Capture the cell that displays the provided text and extract its [X, Y] central coordinate. 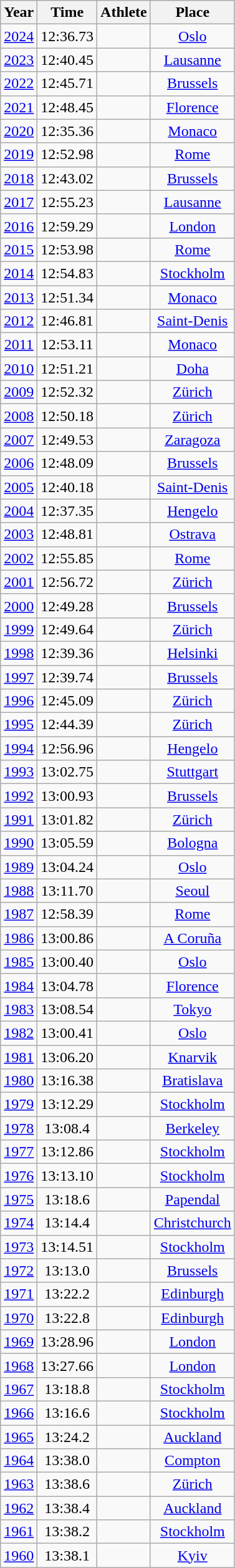
13:08.54 [67, 1009]
1989 [19, 867]
1974 [19, 1223]
1988 [19, 891]
2008 [19, 416]
13:14.51 [67, 1247]
2012 [19, 321]
2007 [19, 440]
1982 [19, 1033]
2013 [19, 298]
12:48.09 [67, 463]
1993 [19, 772]
2003 [19, 535]
2023 [19, 60]
2010 [19, 369]
1965 [19, 1436]
12:45.09 [67, 701]
12:39.74 [67, 677]
1994 [19, 748]
12:40.18 [67, 487]
1992 [19, 796]
12:35.36 [67, 131]
12:52.98 [67, 155]
13:16.6 [67, 1413]
2022 [19, 84]
12:56.96 [67, 748]
1984 [19, 985]
2014 [19, 273]
1977 [19, 1152]
12:46.81 [67, 321]
2016 [19, 226]
1963 [19, 1484]
Compton [192, 1461]
Bologna [192, 843]
1983 [19, 1009]
12:51.34 [67, 298]
1966 [19, 1413]
2019 [19, 155]
12:48.45 [67, 107]
13:08.4 [67, 1128]
13:38.6 [67, 1484]
1987 [19, 914]
1961 [19, 1532]
1996 [19, 701]
2017 [19, 202]
1980 [19, 1081]
2018 [19, 178]
Christchurch [192, 1223]
12:59.29 [67, 226]
2021 [19, 107]
1981 [19, 1057]
12:53.98 [67, 249]
13:38.4 [67, 1508]
13:38.2 [67, 1532]
12:37.35 [67, 511]
1968 [19, 1365]
1990 [19, 843]
Knarvik [192, 1057]
1978 [19, 1128]
Athlete [124, 12]
Seoul [192, 891]
12:53.11 [67, 345]
13:14.4 [67, 1223]
12:55.23 [67, 202]
12:55.85 [67, 558]
13:22.8 [67, 1318]
13:06.20 [67, 1057]
12:51.21 [67, 369]
Ostrava [192, 535]
1999 [19, 629]
1970 [19, 1318]
Year [19, 12]
2002 [19, 558]
2015 [19, 249]
13:13.0 [67, 1270]
13:27.66 [67, 1365]
Tokyo [192, 1009]
13:38.1 [67, 1556]
1967 [19, 1389]
13:16.38 [67, 1081]
Zaragoza [192, 440]
13:04.24 [67, 867]
2020 [19, 131]
13:00.40 [67, 962]
2000 [19, 606]
12:52.32 [67, 392]
1972 [19, 1270]
13:18.6 [67, 1199]
2011 [19, 345]
13:22.2 [67, 1294]
13:02.75 [67, 772]
12:56.72 [67, 582]
12:54.83 [67, 273]
Bratislava [192, 1081]
13:05.59 [67, 843]
1995 [19, 725]
1997 [19, 677]
12:45.71 [67, 84]
12:40.45 [67, 60]
Doha [192, 369]
1991 [19, 820]
1964 [19, 1461]
13:12.86 [67, 1152]
1969 [19, 1342]
A Coruña [192, 938]
13:11.70 [67, 891]
12:43.02 [67, 178]
13:04.78 [67, 985]
2005 [19, 487]
13:24.2 [67, 1436]
1975 [19, 1199]
1986 [19, 938]
Papendal [192, 1199]
2024 [19, 36]
12:49.64 [67, 629]
1998 [19, 653]
Helsinki [192, 653]
1979 [19, 1105]
1962 [19, 1508]
Place [192, 12]
12:39.36 [67, 653]
1985 [19, 962]
13:38.0 [67, 1461]
1976 [19, 1176]
13:00.93 [67, 796]
12:49.53 [67, 440]
2006 [19, 463]
12:48.81 [67, 535]
2001 [19, 582]
2004 [19, 511]
12:49.28 [67, 606]
Stuttgart [192, 772]
Kyiv [192, 1556]
13:18.8 [67, 1389]
1960 [19, 1556]
12:50.18 [67, 416]
2009 [19, 392]
12:44.39 [67, 725]
13:00.86 [67, 938]
13:01.82 [67, 820]
13:00.41 [67, 1033]
1971 [19, 1294]
Time [67, 12]
Berkeley [192, 1128]
1973 [19, 1247]
12:36.73 [67, 36]
13:28.96 [67, 1342]
13:12.29 [67, 1105]
13:13.10 [67, 1176]
12:58.39 [67, 914]
